Locate the cell with the specified text and output its (X, Y) center coordinate. 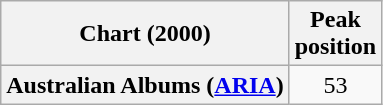
Chart (2000) (145, 34)
Australian Albums (ARIA) (145, 85)
Peakposition (335, 34)
53 (335, 85)
